For the text-containing cell, return its midpoint in (X, Y) coordinate format. 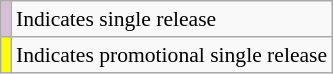
Indicates promotional single release (172, 55)
Indicates single release (172, 19)
